Detect which cell encompasses the target text, then output its (X, Y) center coordinate. 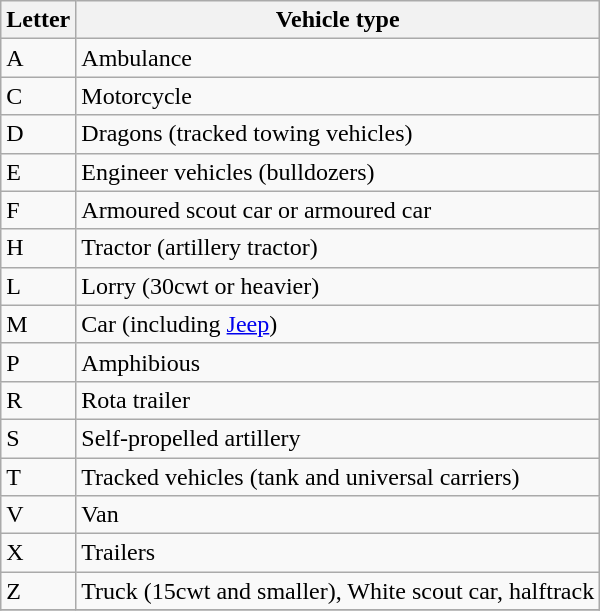
A (38, 58)
Lorry (30cwt or heavier) (338, 286)
Engineer vehicles (bulldozers) (338, 172)
Motorcycle (338, 96)
Tracked vehicles (tank and universal carriers) (338, 477)
Self-propelled artillery (338, 438)
R (38, 400)
Z (38, 591)
D (38, 134)
Truck (15cwt and smaller), White scout car, halftrack (338, 591)
C (38, 96)
Tractor (artillery tractor) (338, 248)
Rota trailer (338, 400)
Amphibious (338, 362)
Letter (38, 20)
Vehicle type (338, 20)
Armoured scout car or armoured car (338, 210)
P (38, 362)
F (38, 210)
Ambulance (338, 58)
V (38, 515)
Trailers (338, 553)
T (38, 477)
Dragons (tracked towing vehicles) (338, 134)
L (38, 286)
E (38, 172)
Van (338, 515)
X (38, 553)
M (38, 324)
S (38, 438)
Car (including Jeep) (338, 324)
H (38, 248)
